Pinpoint the cell where the given text exists, returning its [x, y] midpoint coordinate. 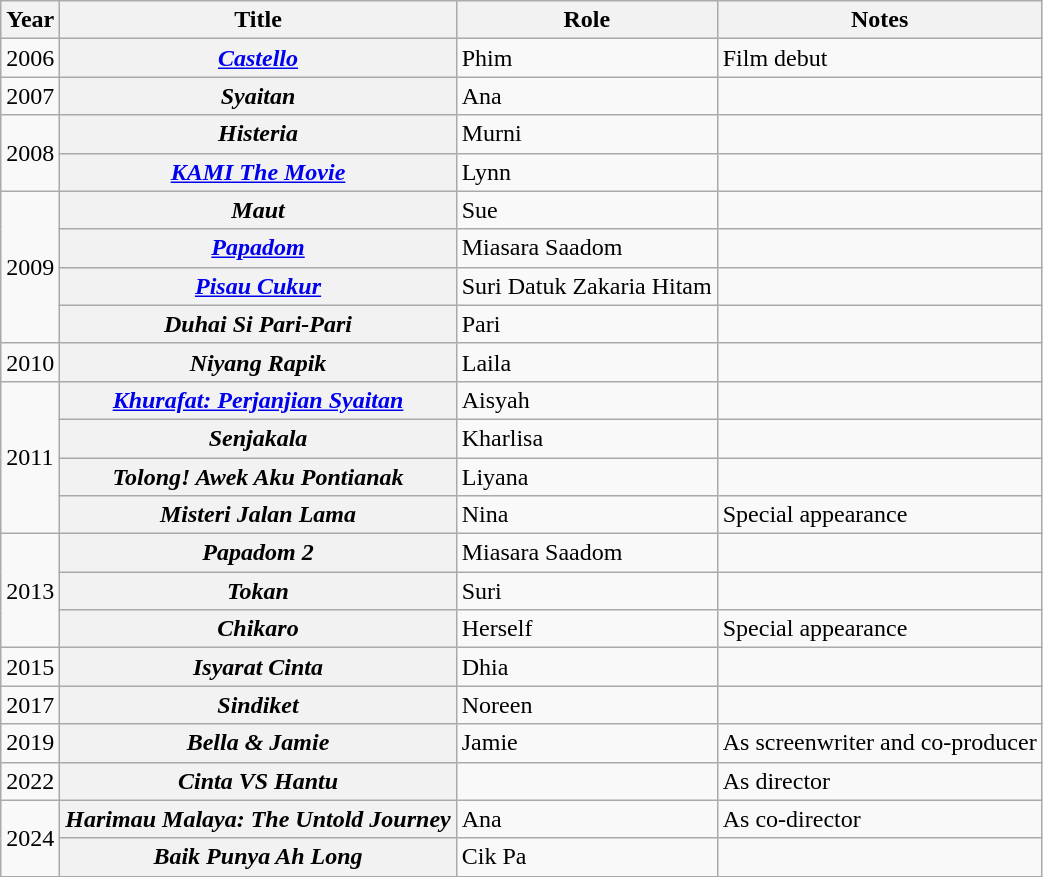
Niyang Rapik [258, 362]
Sindiket [258, 705]
Pisau Cukur [258, 286]
As director [880, 781]
2009 [30, 267]
Papadom [258, 248]
Kharlisa [586, 438]
Suri Datuk Zakaria Hitam [586, 286]
Misteri Jalan Lama [258, 515]
Syaitan [258, 96]
Liyana [586, 477]
Castello [258, 58]
Sue [586, 210]
Duhai Si Pari-Pari [258, 324]
Year [30, 20]
Baik Punya Ah Long [258, 857]
Khurafat: Perjanjian Syaitan [258, 400]
Bella & Jamie [258, 743]
Pari [586, 324]
Laila [586, 362]
2013 [30, 591]
Senjakala [258, 438]
KAMI The Movie [258, 172]
Isyarat Cinta [258, 667]
2024 [30, 838]
2022 [30, 781]
Harimau Malaya: The Untold Journey [258, 819]
Maut [258, 210]
Jamie [586, 743]
Title [258, 20]
Lynn [586, 172]
As co-director [880, 819]
2019 [30, 743]
2008 [30, 153]
Murni [586, 134]
Phim [586, 58]
Suri [586, 591]
Herself [586, 629]
2006 [30, 58]
Papadom 2 [258, 553]
2007 [30, 96]
Role [586, 20]
2010 [30, 362]
Chikaro [258, 629]
Film debut [880, 58]
2015 [30, 667]
Tolong! Awek Aku Pontianak [258, 477]
Notes [880, 20]
Cik Pa [586, 857]
Aisyah [586, 400]
As screenwriter and co-producer [880, 743]
Tokan [258, 591]
Cinta VS Hantu [258, 781]
2011 [30, 457]
Histeria [258, 134]
2017 [30, 705]
Noreen [586, 705]
Dhia [586, 667]
Nina [586, 515]
